Find where the given text appears and provide that cell's center as (x, y) coordinate. 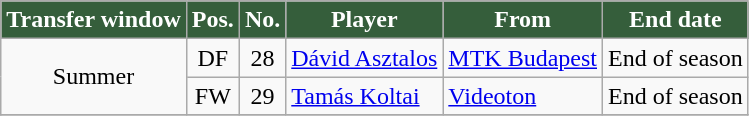
Dávid Asztalos (364, 58)
End date (676, 20)
Videoton (523, 96)
Player (364, 20)
From (523, 20)
29 (262, 96)
28 (262, 58)
FW (212, 96)
Transfer window (94, 20)
Summer (94, 77)
MTK Budapest (523, 58)
Tamás Koltai (364, 96)
DF (212, 58)
Pos. (212, 20)
No. (262, 20)
